Locate the cell with the specified text and output its (x, y) center coordinate. 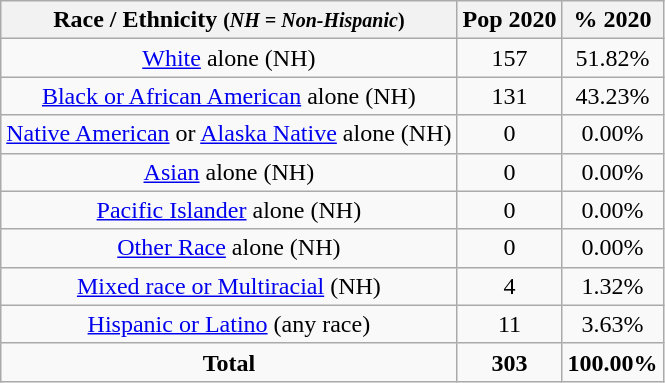
Hispanic or Latino (any race) (229, 324)
% 2020 (612, 20)
Total (229, 362)
4 (510, 286)
3.63% (612, 324)
1.32% (612, 286)
157 (510, 58)
11 (510, 324)
Black or African American alone (NH) (229, 96)
51.82% (612, 58)
43.23% (612, 96)
131 (510, 96)
White alone (NH) (229, 58)
100.00% (612, 362)
Native American or Alaska Native alone (NH) (229, 134)
Asian alone (NH) (229, 172)
Pacific Islander alone (NH) (229, 210)
Pop 2020 (510, 20)
Mixed race or Multiracial (NH) (229, 286)
303 (510, 362)
Race / Ethnicity (NH = Non-Hispanic) (229, 20)
Other Race alone (NH) (229, 248)
